Return the (X, Y) coordinate for the center point of the cell that contains the specified text.  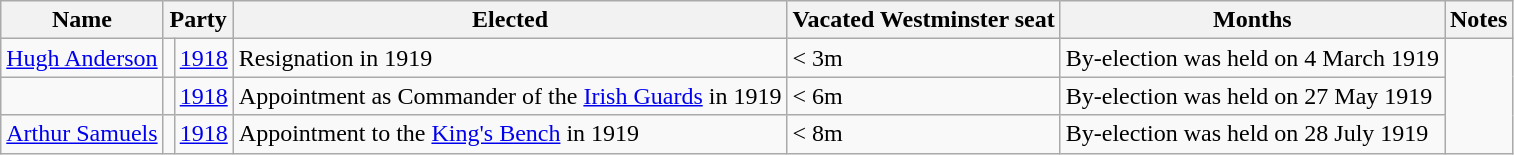
Appointment to the King's Bench in 1919 (510, 134)
Resignation in 1919 (510, 58)
< 6m (924, 96)
By-election was held on 27 May 1919 (1252, 96)
Party (198, 20)
Vacated Westminster seat (924, 20)
< 3m (924, 58)
< 8m (924, 134)
By-election was held on 28 July 1919 (1252, 134)
Arthur Samuels (82, 134)
Appointment as Commander of the Irish Guards in 1919 (510, 96)
Name (82, 20)
Notes (1478, 20)
Months (1252, 20)
Hugh Anderson (82, 58)
Elected (510, 20)
By-election was held on 4 March 1919 (1252, 58)
